For the text-containing cell, return its midpoint in [X, Y] coordinate format. 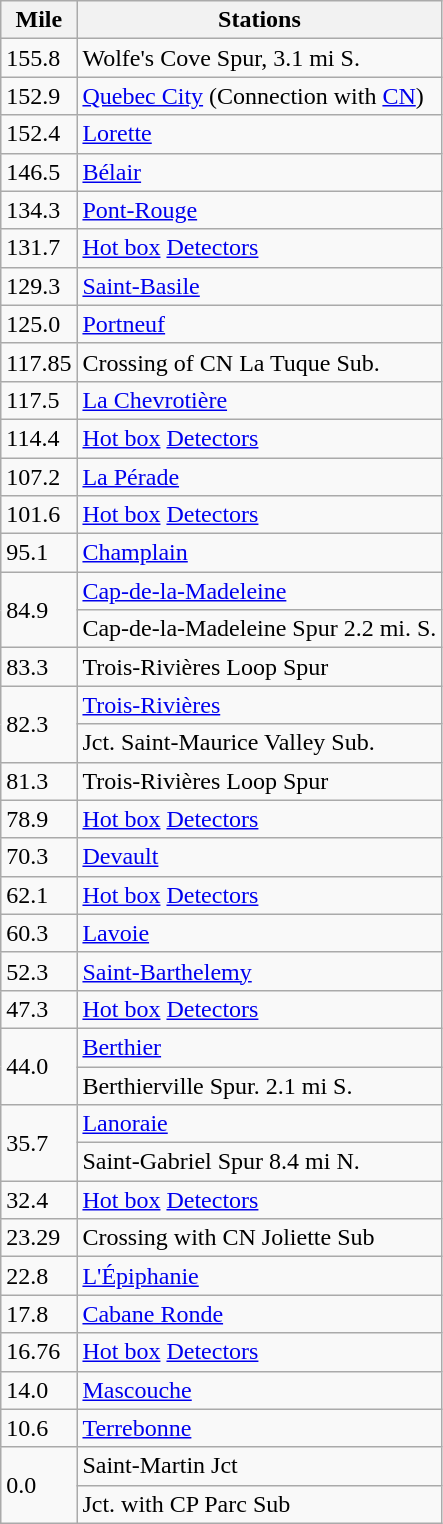
Cabane Ronde [260, 1314]
Crossing of CN La Tuque Sub. [260, 362]
Quebec City (Connection with CN) [260, 96]
117.85 [39, 362]
23.29 [39, 1238]
10.6 [39, 1428]
47.3 [39, 1009]
131.7 [39, 248]
84.9 [39, 610]
16.76 [39, 1352]
83.3 [39, 667]
62.1 [39, 895]
Saint-Barthelemy [260, 971]
70.3 [39, 857]
Berthierville Spur. 2.1 mi S. [260, 1085]
152.9 [39, 96]
17.8 [39, 1314]
Cap-de-la-Madeleine Spur 2.2 mi. S. [260, 629]
107.2 [39, 477]
Stations [260, 20]
Wolfe's Cove Spur, 3.1 mi S. [260, 58]
Portneuf [260, 324]
Mile [39, 20]
52.3 [39, 971]
44.0 [39, 1066]
152.4 [39, 134]
Terrebonne [260, 1428]
Saint-Gabriel Spur 8.4 mi N. [260, 1162]
Cap-de-la-Madeleine [260, 591]
32.4 [39, 1200]
78.9 [39, 819]
Jct. Saint-Maurice Valley Sub. [260, 743]
Pont-Rouge [260, 210]
La Chevrotière [260, 400]
22.8 [39, 1276]
Trois-Rivières [260, 705]
155.8 [39, 58]
Mascouche [260, 1390]
Lanoraie [260, 1124]
Saint-Basile [260, 286]
Lorette [260, 134]
Devault [260, 857]
129.3 [39, 286]
134.3 [39, 210]
Berthier [260, 1047]
95.1 [39, 553]
81.3 [39, 781]
Bélair [260, 172]
101.6 [39, 515]
Crossing with CN Joliette Sub [260, 1238]
125.0 [39, 324]
60.3 [39, 933]
14.0 [39, 1390]
Jct. with CP Parc Sub [260, 1504]
L'Épiphanie [260, 1276]
146.5 [39, 172]
82.3 [39, 724]
Champlain [260, 553]
La Pérade [260, 477]
35.7 [39, 1143]
0.0 [39, 1485]
114.4 [39, 438]
Saint-Martin Jct [260, 1466]
Lavoie [260, 933]
117.5 [39, 400]
